Detect which cell encompasses the target text, then output its [x, y] center coordinate. 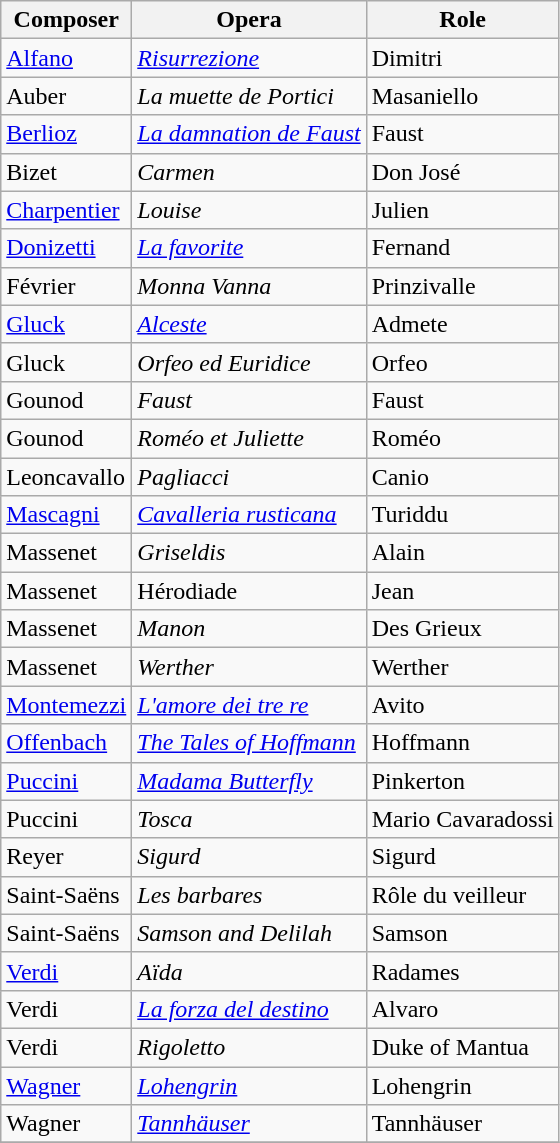
Orfeo ed Euridice [249, 362]
Alain [462, 553]
La forza del destino [249, 1009]
Offenbach [66, 743]
Don José [462, 172]
Fernand [462, 248]
Madama Butterfly [249, 781]
Donizetti [66, 248]
Les barbares [249, 895]
Reyer [66, 857]
Samson [462, 933]
Radames [462, 971]
Carmen [249, 172]
La muette de Portici [249, 96]
Opera [249, 20]
Role [462, 20]
Charpentier [66, 210]
Prinzivalle [462, 286]
Roméo [462, 438]
Jean [462, 591]
Duke of Mantua [462, 1047]
Pinkerton [462, 781]
Admete [462, 324]
Orfeo [462, 362]
Alfano [66, 58]
Février [66, 286]
Cavalleria rusticana [249, 515]
Avito [462, 705]
La favorite [249, 248]
Bizet [66, 172]
Masaniello [462, 96]
The Tales of Hoffmann [249, 743]
La damnation de Faust [249, 134]
Canio [462, 477]
Louise [249, 210]
Leoncavallo [66, 477]
Mascagni [66, 515]
Roméo et Juliette [249, 438]
Alceste [249, 324]
Dimitri [462, 58]
Samson and Delilah [249, 933]
Alvaro [462, 1009]
Julien [462, 210]
Monna Vanna [249, 286]
Montemezzi [66, 705]
Berlioz [66, 134]
Turiddu [462, 515]
Manon [249, 629]
Pagliacci [249, 477]
Rôle du veilleur [462, 895]
Risurrezione [249, 58]
Hérodiade [249, 591]
Aïda [249, 971]
Composer [66, 20]
Tosca [249, 819]
Des Grieux [462, 629]
L'amore dei tre re [249, 705]
Rigoletto [249, 1047]
Griseldis [249, 553]
Auber [66, 96]
Hoffmann [462, 743]
Mario Cavaradossi [462, 819]
